Identify which cell holds the provided text, then report its (x, y) central coordinate. 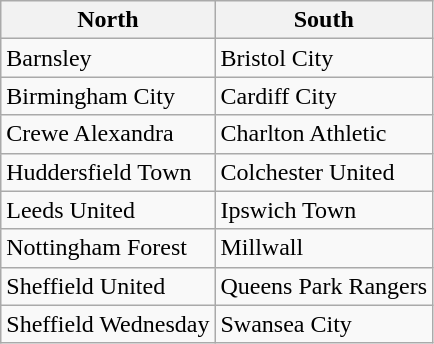
Barnsley (108, 58)
Swansea City (324, 324)
Huddersfield Town (108, 172)
Sheffield United (108, 286)
Bristol City (324, 58)
Nottingham Forest (108, 248)
Sheffield Wednesday (108, 324)
Millwall (324, 248)
Cardiff City (324, 96)
Queens Park Rangers (324, 286)
South (324, 20)
Leeds United (108, 210)
Charlton Athletic (324, 134)
Colchester United (324, 172)
Ipswich Town (324, 210)
Crewe Alexandra (108, 134)
Birmingham City (108, 96)
North (108, 20)
